Search for the cell housing the specified text and yield its (X, Y) center coordinate. 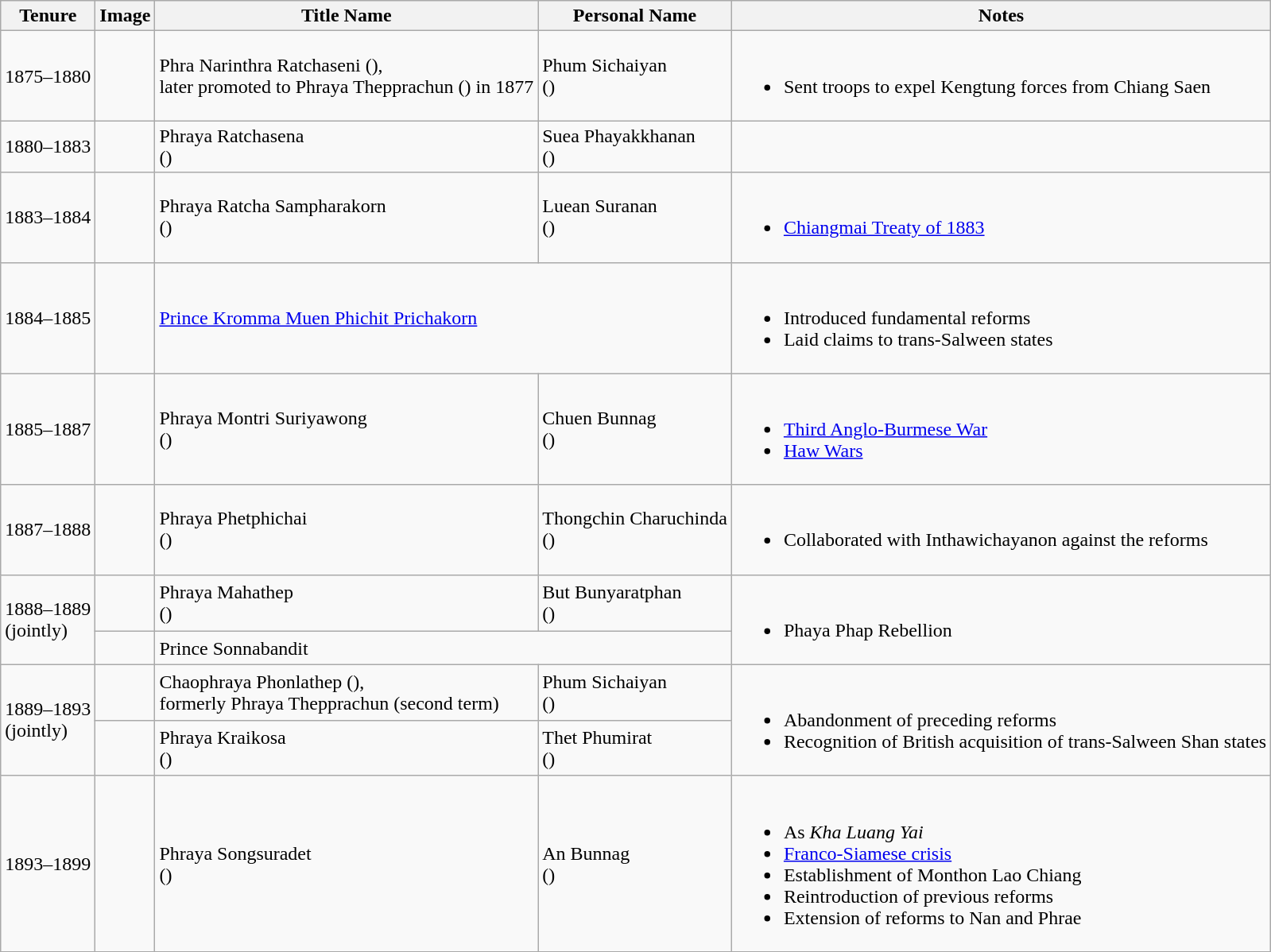
An Bunnag() (635, 863)
1889–1893(jointly) (48, 720)
Phraya Montri Suriyawong() (347, 429)
1875–1880 (48, 76)
Prince Kromma Muen Phichit Prichakorn (444, 318)
Phraya Ratchasena() (347, 146)
1880–1883 (48, 146)
1883–1884 (48, 218)
Phraya Phetphichai() (347, 529)
Sent troops to expel Kengtung forces from Chiang Saen (1001, 76)
1885–1887 (48, 429)
Chiangmai Treaty of 1883 (1001, 218)
1888–1889(jointly) (48, 620)
1893–1899 (48, 863)
Third Anglo-Burmese WarHaw Wars (1001, 429)
Collaborated with Inthawichayanon against the reforms (1001, 529)
1884–1885 (48, 318)
Title Name (347, 16)
1887–1888 (48, 529)
Image (126, 16)
As Kha Luang YaiFranco-Siamese crisisEstablishment of Monthon Lao ChiangReintroduction of previous reformsExtension of reforms to Nan and Phrae (1001, 863)
Luean Suranan() (635, 218)
Phra Narinthra Ratchaseni (),later promoted to Phraya Thepprachun () in 1877 (347, 76)
Personal Name (635, 16)
Tenure (48, 16)
Phraya Mahathep() (347, 602)
Phaya Phap Rebellion (1001, 620)
Phraya Ratcha Sampharakorn() (347, 218)
Phraya Kraikosa() (347, 748)
Prince Sonnabandit (444, 648)
Notes (1001, 16)
Thongchin Charuchinda() (635, 529)
Chaophraya Phonlathep (),formerly Phraya Thepprachun (second term) (347, 692)
But Bunyaratphan() (635, 602)
Chuen Bunnag() (635, 429)
Suea Phayakkhanan() (635, 146)
Thet Phumirat() (635, 748)
Abandonment of preceding reformsRecognition of British acquisition of trans-Salween Shan states (1001, 720)
Introduced fundamental reformsLaid claims to trans-Salween states (1001, 318)
Phraya Songsuradet() (347, 863)
